Provide the [x, y] coordinate of the cell's center where the given text is located.  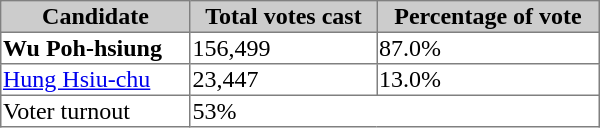
156,499 [284, 48]
53% [394, 111]
87.0% [488, 48]
Hung Hsiu-chu [96, 80]
Voter turnout [96, 111]
Total votes cast [284, 17]
13.0% [488, 80]
Percentage of vote [488, 17]
23,447 [284, 80]
Wu Poh-hsiung [96, 48]
Candidate [96, 17]
